From the cell containing the given text, extract its center point as [X, Y] coordinate. 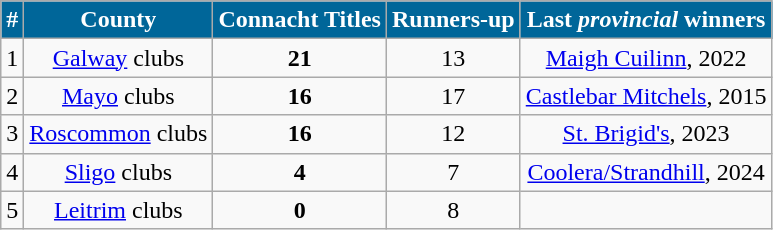
Leitrim clubs [118, 210]
Runners-up [453, 20]
1 [12, 58]
Sligo clubs [118, 172]
13 [453, 58]
County [118, 20]
Galway clubs [118, 58]
St. Brigid's, 2023 [646, 134]
Last provincial winners [646, 20]
Castlebar Mitchels, 2015 [646, 96]
Maigh Cuilinn, 2022 [646, 58]
# [12, 20]
17 [453, 96]
5 [12, 210]
3 [12, 134]
21 [300, 58]
Roscommon clubs [118, 134]
12 [453, 134]
Mayo clubs [118, 96]
Coolera/Strandhill, 2024 [646, 172]
8 [453, 210]
2 [12, 96]
Connacht Titles [300, 20]
7 [453, 172]
0 [300, 210]
